Scan for the cell matching the given text and deliver its (X, Y) coordinate at center. 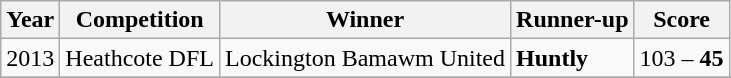
Lockington Bamawm United (364, 58)
Competition (140, 20)
Year (30, 20)
Winner (364, 20)
Heathcote DFL (140, 58)
Runner-up (573, 20)
103 – 45 (682, 58)
Score (682, 20)
Huntly (573, 58)
2013 (30, 58)
